Search for the cell housing the specified text and yield its [x, y] center coordinate. 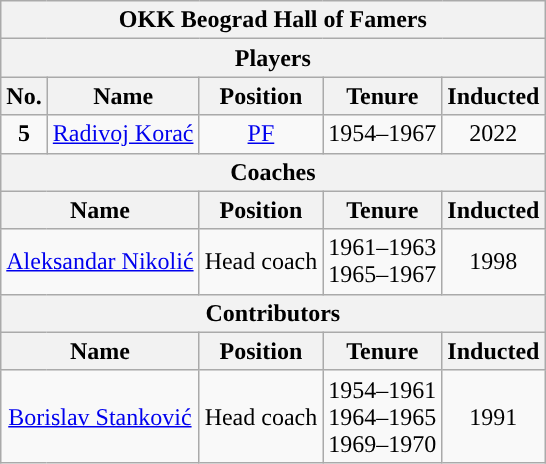
Radivoj Korać [123, 134]
2022 [494, 134]
Borislav Stanković [100, 416]
1991 [494, 416]
1998 [494, 262]
Coaches [273, 172]
Players [273, 58]
1954–1967 [382, 134]
1954–19611964–19651969–1970 [382, 416]
Aleksandar Nikolić [100, 262]
OKK Beograd Hall of Famers [273, 20]
Contributors [273, 313]
1961–19631965–1967 [382, 262]
No. [24, 96]
PF [261, 134]
5 [24, 134]
